From the cell containing the given text, extract its center point as (x, y) coordinate. 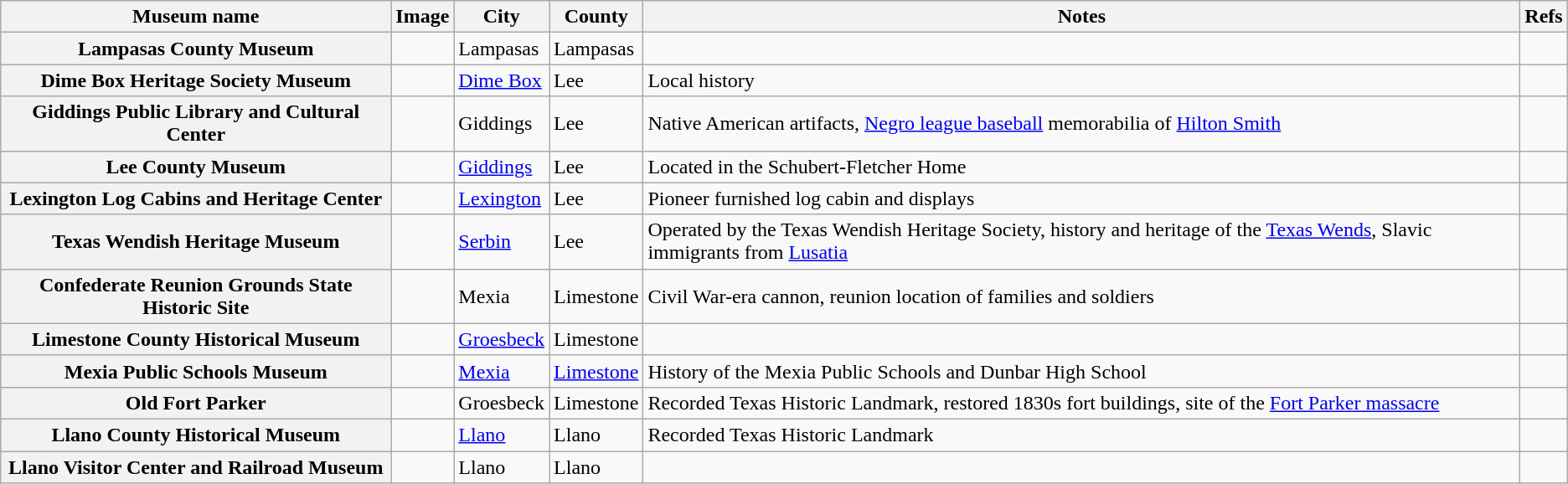
Refs (1544, 17)
Dime Box Heritage Society Museum (196, 80)
Texas Wendish Heritage Museum (196, 241)
Mexia Public Schools Museum (196, 371)
Lampasas County Museum (196, 49)
Giddings Public Library and Cultural Center (196, 124)
Serbin (502, 241)
Notes (1082, 17)
Old Fort Parker (196, 403)
Museum name (196, 17)
Native American artifacts, Negro league baseball memorabilia of Hilton Smith (1082, 124)
Image (422, 17)
Lee County Museum (196, 167)
Pioneer furnished log cabin and displays (1082, 198)
Lexington Log Cabins and Heritage Center (196, 198)
County (596, 17)
History of the Mexia Public Schools and Dunbar High School (1082, 371)
Operated by the Texas Wendish Heritage Society, history and heritage of the Texas Wends, Slavic immigrants from Lusatia (1082, 241)
Recorded Texas Historic Landmark, restored 1830s fort buildings, site of the Fort Parker massacre (1082, 403)
Llano County Historical Museum (196, 435)
Llano Visitor Center and Railroad Museum (196, 466)
Recorded Texas Historic Landmark (1082, 435)
Civil War-era cannon, reunion location of families and soldiers (1082, 296)
City (502, 17)
Limestone County Historical Museum (196, 339)
Local history (1082, 80)
Lexington (502, 198)
Confederate Reunion Grounds State Historic Site (196, 296)
Located in the Schubert-Fletcher Home (1082, 167)
Dime Box (502, 80)
